Capture the cell that displays the provided text and extract its (x, y) central coordinate. 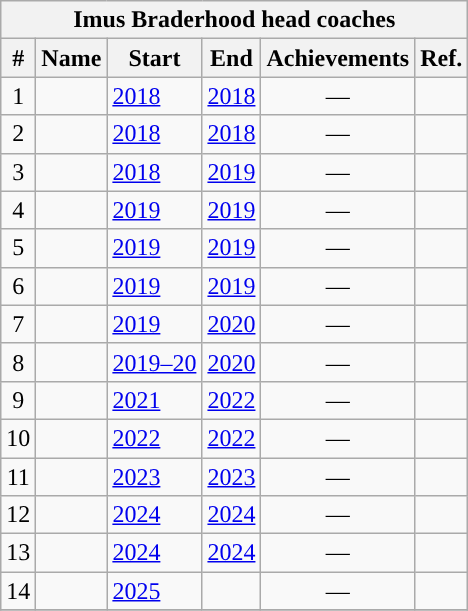
2021 (154, 400)
2 (18, 134)
11 (18, 477)
Imus Braderhood head coaches (234, 20)
13 (18, 553)
8 (18, 362)
1 (18, 96)
14 (18, 591)
10 (18, 438)
Ref. (442, 58)
# (18, 58)
Name (72, 58)
2025 (154, 591)
12 (18, 515)
Achievements (338, 58)
6 (18, 286)
Start (154, 58)
4 (18, 210)
9 (18, 400)
3 (18, 172)
7 (18, 324)
2019–20 (154, 362)
End (232, 58)
5 (18, 248)
